Determine the [x, y] coordinate at the center of the cell enclosing the given text.  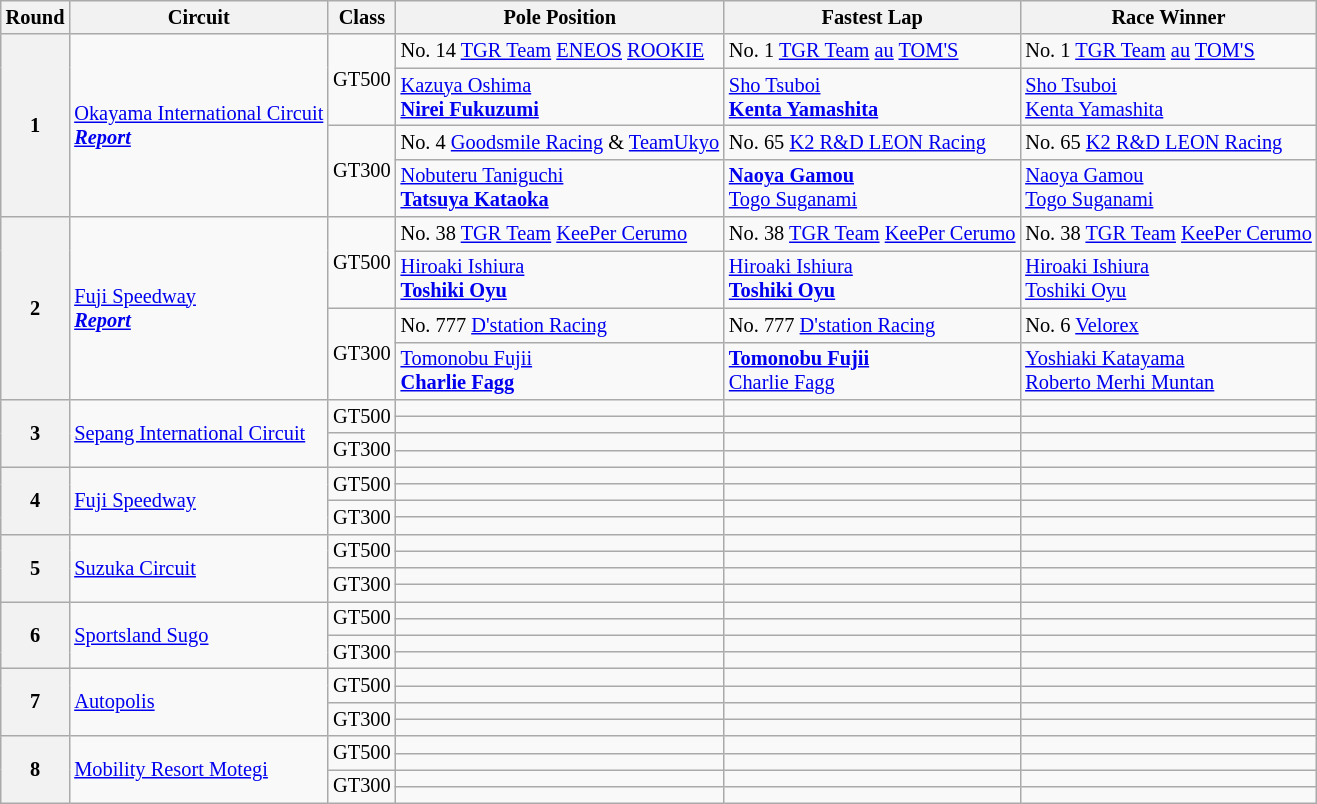
2 [36, 308]
No. 14 TGR Team ENEOS ROOKIE [560, 51]
Yoshiaki Katayama Roberto Merhi Muntan [1168, 371]
3 [36, 432]
Kazuya Oshima Nirei Fukuzumi [560, 97]
5 [36, 568]
Class [362, 17]
No. 4 Goodsmile Racing & TeamUkyo [560, 142]
Mobility Resort Motegi [198, 770]
7 [36, 702]
Round [36, 17]
Okayama International CircuitReport [198, 126]
Fastest Lap [872, 17]
Race Winner [1168, 17]
8 [36, 770]
Pole Position [560, 17]
6 [36, 634]
4 [36, 500]
Nobuteru Taniguchi Tatsuya Kataoka [560, 188]
Sepang International Circuit [198, 432]
Autopolis [198, 702]
Circuit [198, 17]
Fuji SpeedwayReport [198, 308]
No. 6 Velorex [1168, 325]
1 [36, 126]
Fuji Speedway [198, 500]
Suzuka Circuit [198, 568]
Sportsland Sugo [198, 634]
